Determine the (X, Y) coordinate at the center of the cell enclosing the given text.  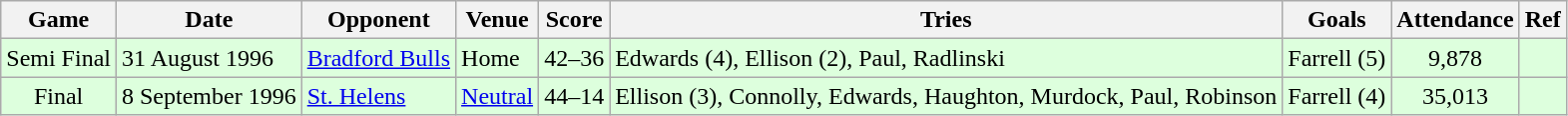
Semi Final (59, 58)
31 August 1996 (209, 58)
Farrell (5) (1337, 58)
St. Helens (378, 96)
8 September 1996 (209, 96)
Final (59, 96)
Ellison (3), Connolly, Edwards, Haughton, Murdock, Paul, Robinson (946, 96)
Ref (1543, 20)
Opponent (378, 20)
Home (497, 58)
Goals (1337, 20)
Attendance (1455, 20)
42–36 (575, 58)
Game (59, 20)
Venue (497, 20)
Edwards (4), Ellison (2), Paul, Radlinski (946, 58)
44–14 (575, 96)
9,878 (1455, 58)
Neutral (497, 96)
Score (575, 20)
Date (209, 20)
Tries (946, 20)
Bradford Bulls (378, 58)
Farrell (4) (1337, 96)
35,013 (1455, 96)
